Extract the [x, y] coordinate from the center of the cell holding the provided text.  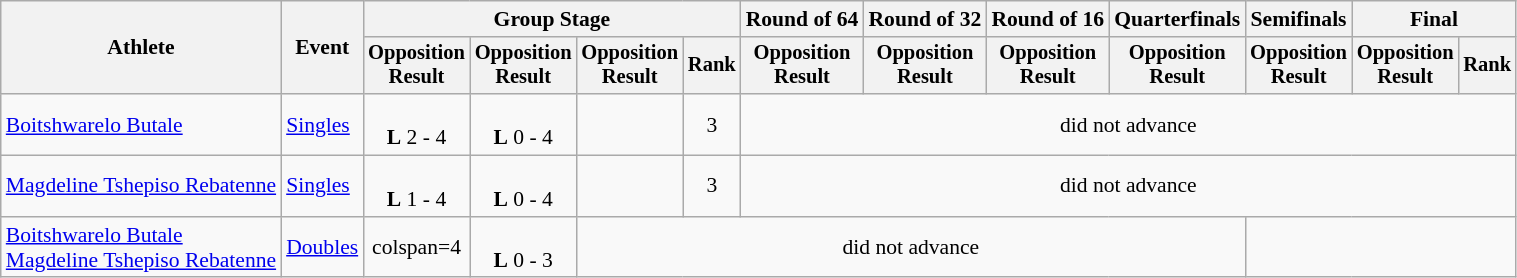
L 1 - 4 [416, 186]
Boitshwarelo ButaleMagdeline Tshepiso Rebatenne [141, 248]
colspan=4 [416, 248]
Magdeline Tshepiso Rebatenne [141, 186]
Round of 16 [1048, 19]
Event [322, 48]
L 0 - 3 [524, 248]
Group Stage [552, 19]
Final [1434, 19]
L 2 - 4 [416, 124]
Boitshwarelo Butale [141, 124]
Doubles [322, 248]
Semifinals [1298, 19]
Round of 64 [802, 19]
Quarterfinals [1177, 19]
Athlete [141, 48]
Round of 32 [924, 19]
